Scan for the cell matching the given text and deliver its (X, Y) coordinate at center. 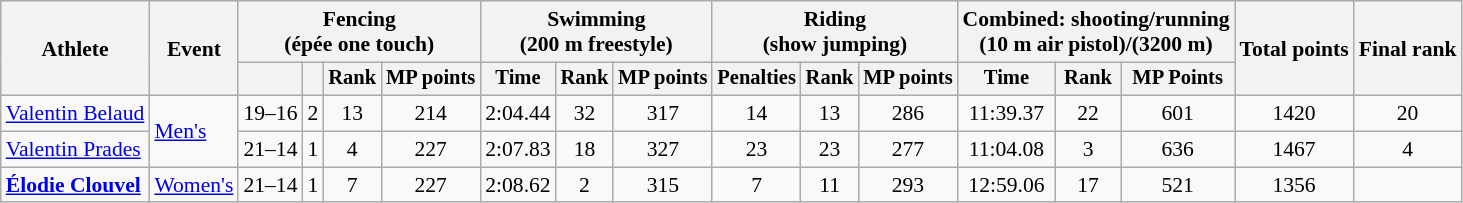
Élodie Clouvel (76, 185)
Athlete (76, 48)
317 (662, 114)
3 (1088, 150)
Combined: shooting/running(10 m air pistol)/(3200 m) (1096, 32)
277 (908, 150)
1420 (1294, 114)
315 (662, 185)
11 (830, 185)
Valentin Prades (76, 150)
11:04.08 (1006, 150)
214 (430, 114)
Valentin Belaud (76, 114)
286 (908, 114)
12:59.06 (1006, 185)
293 (908, 185)
Fencing(épée one touch) (359, 32)
19–16 (270, 114)
22 (1088, 114)
Event (194, 48)
Final rank (1408, 48)
20 (1408, 114)
Penalties (756, 79)
Riding(show jumping) (834, 32)
17 (1088, 185)
14 (756, 114)
Men's (194, 132)
Swimming(200 m freestyle) (596, 32)
2:04.44 (518, 114)
2:07.83 (518, 150)
32 (585, 114)
521 (1178, 185)
2:08.62 (518, 185)
636 (1178, 150)
327 (662, 150)
MP Points (1178, 79)
11:39.37 (1006, 114)
601 (1178, 114)
1467 (1294, 150)
18 (585, 150)
1356 (1294, 185)
Women's (194, 185)
Total points (1294, 48)
